Output the (x, y) coordinate of the center of the cell containing the given text.  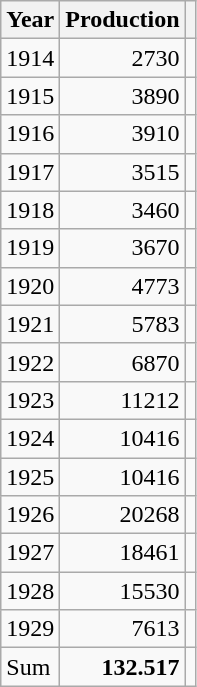
4773 (122, 286)
1926 (30, 515)
3890 (122, 96)
1914 (30, 58)
1927 (30, 553)
1929 (30, 629)
5783 (122, 324)
7613 (122, 629)
1925 (30, 477)
3910 (122, 134)
2730 (122, 58)
1922 (30, 362)
1923 (30, 400)
Year (30, 20)
1916 (30, 134)
3460 (122, 210)
1915 (30, 96)
Production (122, 20)
1918 (30, 210)
11212 (122, 400)
1924 (30, 438)
1920 (30, 286)
1921 (30, 324)
132.517 (122, 667)
1928 (30, 591)
15530 (122, 591)
18461 (122, 553)
20268 (122, 515)
1919 (30, 248)
3670 (122, 248)
3515 (122, 172)
Sum (30, 667)
1917 (30, 172)
6870 (122, 362)
